From the cell containing the given text, extract its center point as (X, Y) coordinate. 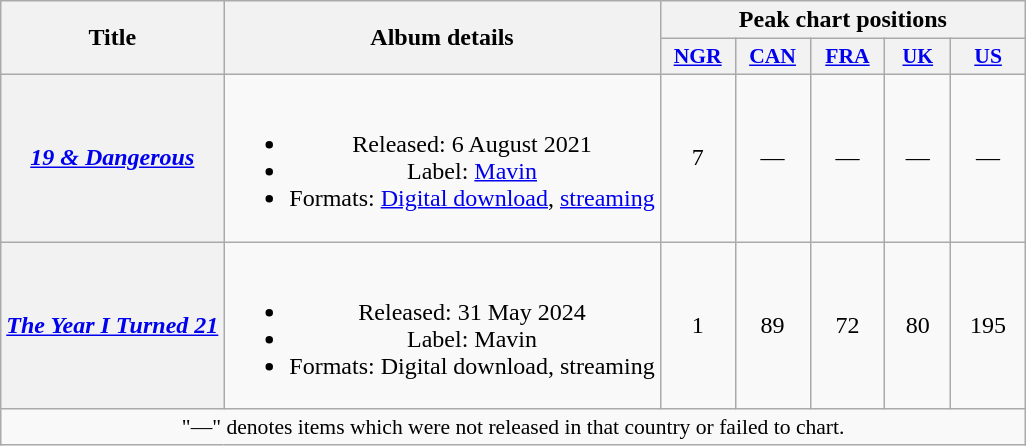
CAN (772, 57)
Released: 6 August 2021Label: MavinFormats: Digital download, streaming (442, 158)
72 (848, 326)
1 (698, 326)
NGR (698, 57)
FRA (848, 57)
US (988, 57)
Album details (442, 38)
195 (988, 326)
7 (698, 158)
UK (918, 57)
80 (918, 326)
"—" denotes items which were not released in that country or failed to chart. (514, 427)
Peak chart positions (842, 20)
19 & Dangerous (112, 158)
Title (112, 38)
89 (772, 326)
Released: 31 May 2024Label: MavinFormats: Digital download, streaming (442, 326)
The Year I Turned 21 (112, 326)
